Locate the cell with the specified text and output its (x, y) center coordinate. 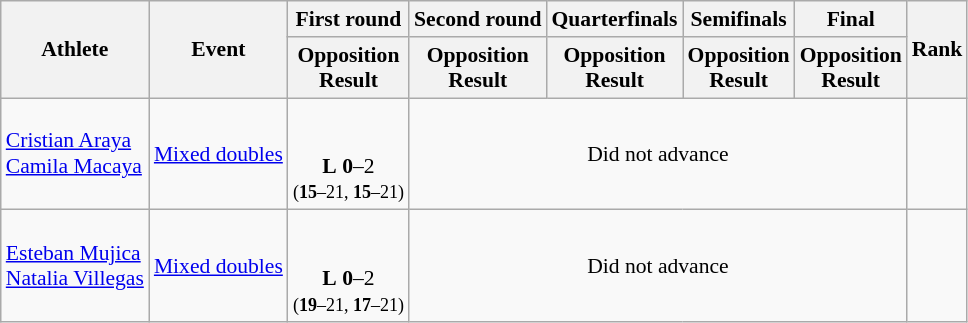
Second round (478, 19)
Final (851, 19)
Semifinals (739, 19)
L 0–2(15–21, 15–21) (348, 154)
Cristian ArayaCamila Macaya (75, 154)
Event (218, 50)
Athlete (75, 50)
Quarterfinals (615, 19)
L 0–2(19–21, 17–21) (348, 266)
Esteban MujicaNatalia Villegas (75, 266)
Rank (938, 50)
First round (348, 19)
